Detect which cell encompasses the target text, then output its [x, y] center coordinate. 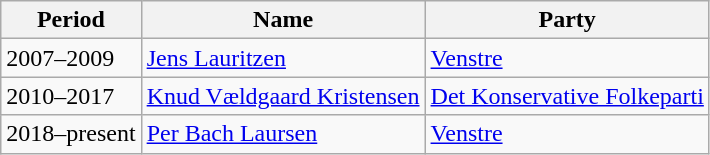
Name [283, 20]
2007–2009 [71, 58]
2018–present [71, 134]
2010–2017 [71, 96]
Det Konservative Folkeparti [567, 96]
Jens Lauritzen [283, 58]
Period [71, 20]
Party [567, 20]
Per Bach Laursen [283, 134]
Knud Vældgaard Kristensen [283, 96]
